Find where the given text appears and provide that cell's center as (X, Y) coordinate. 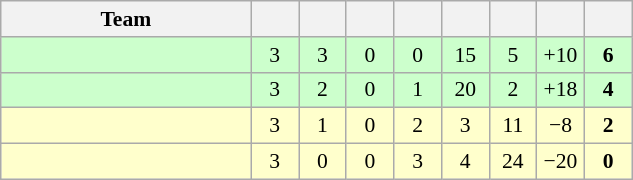
+10 (561, 55)
6 (608, 55)
−8 (561, 126)
11 (513, 126)
24 (513, 162)
5 (513, 55)
−20 (561, 162)
15 (465, 55)
Team (126, 19)
20 (465, 90)
+18 (561, 90)
